Scan for the cell matching the given text and deliver its [x, y] coordinate at center. 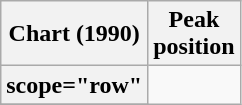
Chart (1990) [74, 34]
Peakposition [194, 34]
scope="row" [74, 85]
